Locate the cell with the specified text and output its (X, Y) center coordinate. 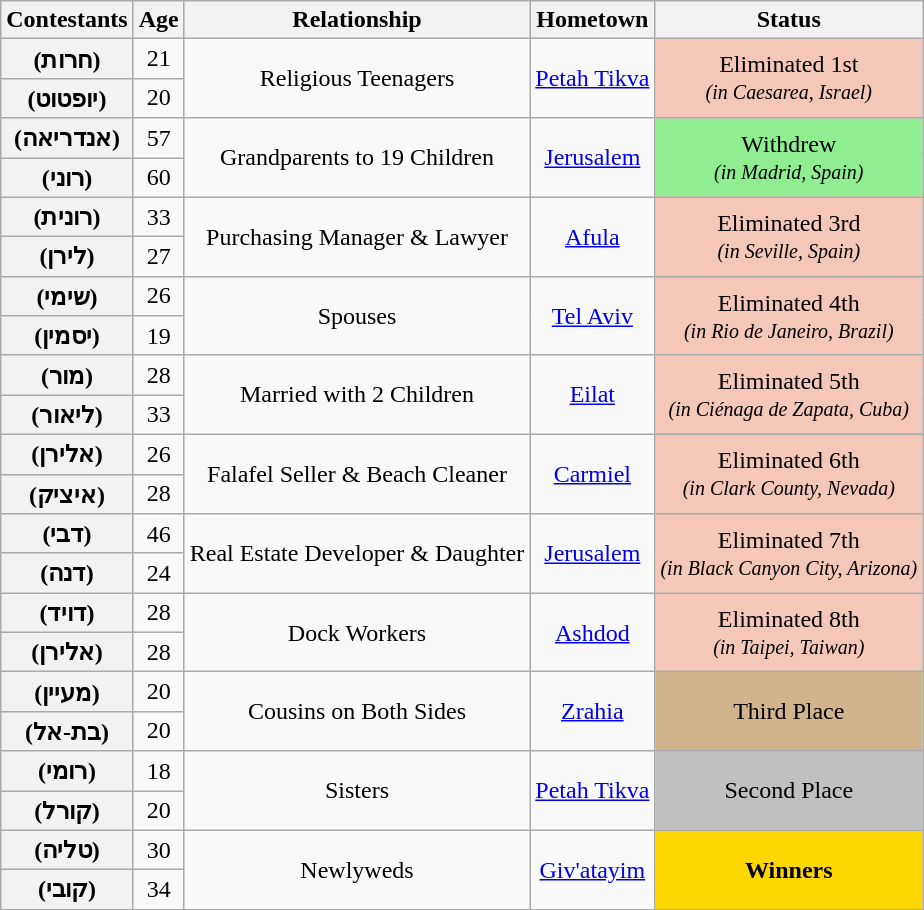
Ashdod (592, 632)
Dock Workers (357, 632)
Withdrew(in Madrid, Spain) (789, 158)
(לירן) (67, 257)
(מעיין) (67, 692)
(ליאור) (67, 415)
Eliminated 4th(in Rio de Janeiro, Brazil) (789, 316)
(אנדריאה) (67, 138)
Carmiel (592, 474)
Hometown (592, 20)
(בת-אל) (67, 731)
Spouses (357, 316)
Zrahia (592, 712)
(רוני) (67, 178)
27 (158, 257)
57 (158, 138)
(דבי) (67, 534)
Winners (789, 870)
Third Place (789, 712)
Eliminated 6th(in Clark County, Nevada) (789, 474)
Eilat (592, 394)
Cousins on Both Sides (357, 712)
Newlyweds (357, 870)
(יופטוט) (67, 98)
24 (158, 573)
Eliminated 8th(in Taipei, Taiwan) (789, 632)
Eliminated 7th(in Black Canyon City, Arizona) (789, 554)
Tel Aviv (592, 316)
Purchasing Manager & Lawyer (357, 236)
(שימי) (67, 296)
21 (158, 59)
(רומי) (67, 771)
(חרות) (67, 59)
Religious Teenagers (357, 78)
(יסמין) (67, 336)
Afula (592, 236)
34 (158, 890)
Grandparents to 19 Children (357, 158)
Married with 2 Children (357, 394)
(דנה) (67, 573)
Second Place (789, 790)
Real Estate Developer & Daughter (357, 554)
Eliminated 5th(in Ciénaga de Zapata, Cuba) (789, 394)
46 (158, 534)
19 (158, 336)
Giv'atayim (592, 870)
Age (158, 20)
Falafel Seller & Beach Cleaner (357, 474)
(רונית) (67, 217)
Eliminated 3rd(in Seville, Spain) (789, 236)
(דויד) (67, 613)
30 (158, 850)
Contestants (67, 20)
Sisters (357, 790)
Eliminated 1st(in Caesarea, Israel) (789, 78)
Status (789, 20)
60 (158, 178)
(מור) (67, 375)
Relationship (357, 20)
18 (158, 771)
(קובי) (67, 890)
(איציק) (67, 494)
(טליה) (67, 850)
(קורל) (67, 810)
